Find where the given text appears and provide that cell's center as (X, Y) coordinate. 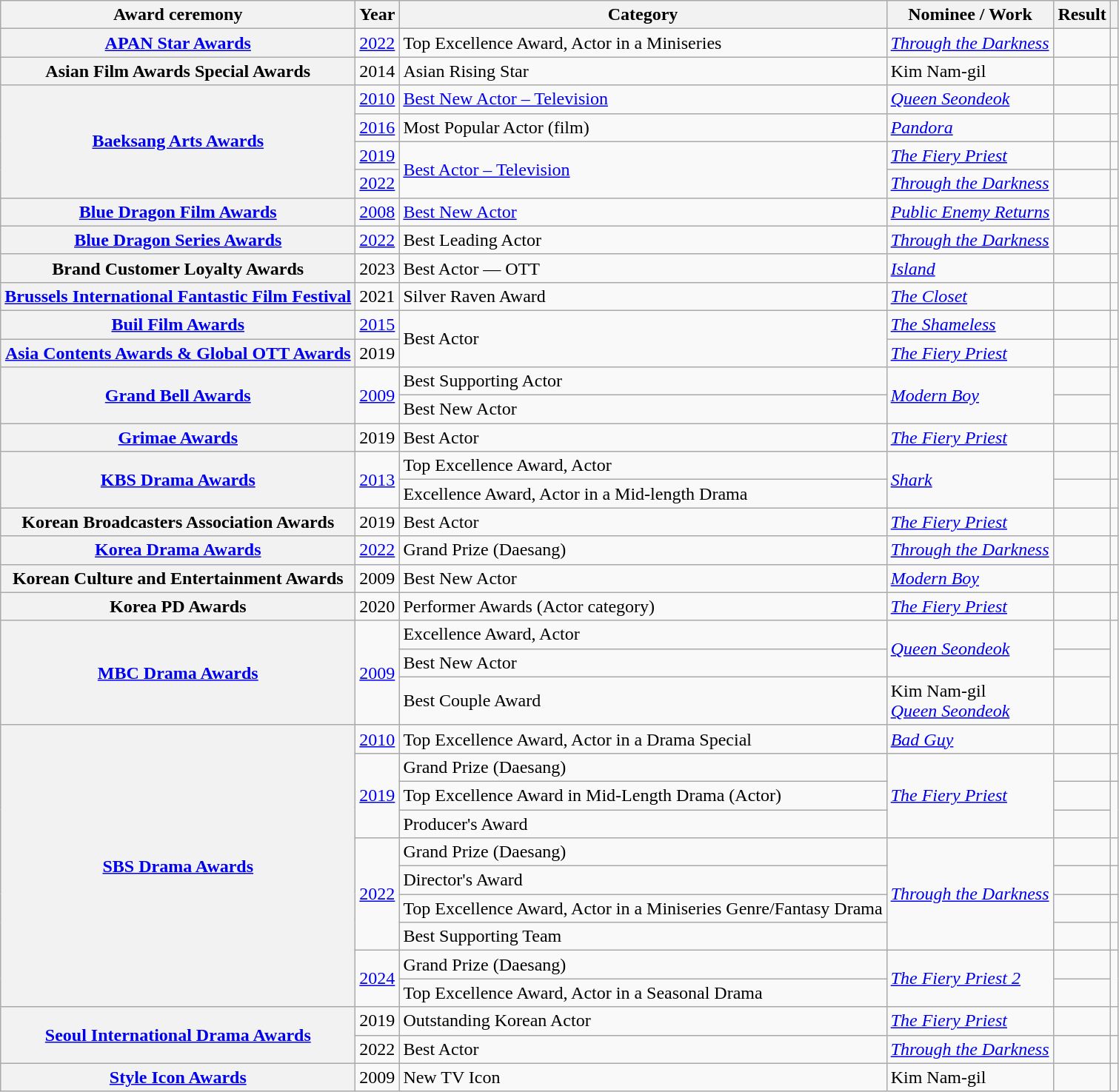
Best Supporting Actor (643, 381)
Silver Raven Award (643, 296)
APAN Star Awards (178, 43)
Blue Dragon Series Awards (178, 240)
Seoul International Drama Awards (178, 1035)
Best Couple Award (643, 700)
Shark (970, 480)
2013 (378, 480)
Year (378, 15)
The Shameless (970, 324)
Korean Culture and Entertainment Awards (178, 578)
Grand Bell Awards (178, 395)
Best Leading Actor (643, 240)
Top Excellence Award, Actor in a Seasonal Drama (643, 993)
Outstanding Korean Actor (643, 1021)
Brand Customer Loyalty Awards (178, 268)
Performer Awards (Actor category) (643, 606)
Pandora (970, 127)
Best Actor — OTT (643, 268)
Top Excellence Award, Actor (643, 466)
2014 (378, 71)
Nominee / Work (970, 15)
Korea Drama Awards (178, 550)
Korean Broadcasters Association Awards (178, 522)
Baeksang Arts Awards (178, 141)
Best Actor – Television (643, 170)
Result (1082, 15)
Brussels International Fantastic Film Festival (178, 296)
KBS Drama Awards (178, 480)
Excellence Award, Actor in a Mid-length Drama (643, 494)
Producer's Award (643, 824)
Top Excellence Award, Actor in a Miniseries Genre/Fantasy Drama (643, 908)
2015 (378, 324)
2023 (378, 268)
Director's Award (643, 880)
MBC Drama Awards (178, 672)
Award ceremony (178, 15)
Asia Contents Awards & Global OTT Awards (178, 353)
2016 (378, 127)
Korea PD Awards (178, 606)
SBS Drama Awards (178, 866)
The Closet (970, 296)
New TV Icon (643, 1077)
Most Popular Actor (film) (643, 127)
2024 (378, 979)
Island (970, 268)
Style Icon Awards (178, 1077)
Top Excellence Award in Mid-Length Drama (Actor) (643, 795)
Best Supporting Team (643, 937)
Top Excellence Award, Actor in a Drama Special (643, 739)
Excellence Award, Actor (643, 634)
Grimae Awards (178, 438)
Public Enemy Returns (970, 212)
2020 (378, 606)
Category (643, 15)
The Fiery Priest 2 (970, 979)
Best New Actor – Television (643, 99)
Top Excellence Award, Actor in a Miniseries (643, 43)
Asian Rising Star (643, 71)
Buil Film Awards (178, 324)
Asian Film Awards Special Awards (178, 71)
Blue Dragon Film Awards (178, 212)
2008 (378, 212)
Kim Nam-gil Queen Seondeok (970, 700)
2021 (378, 296)
Bad Guy (970, 739)
